Capture the cell that displays the provided text and extract its (X, Y) central coordinate. 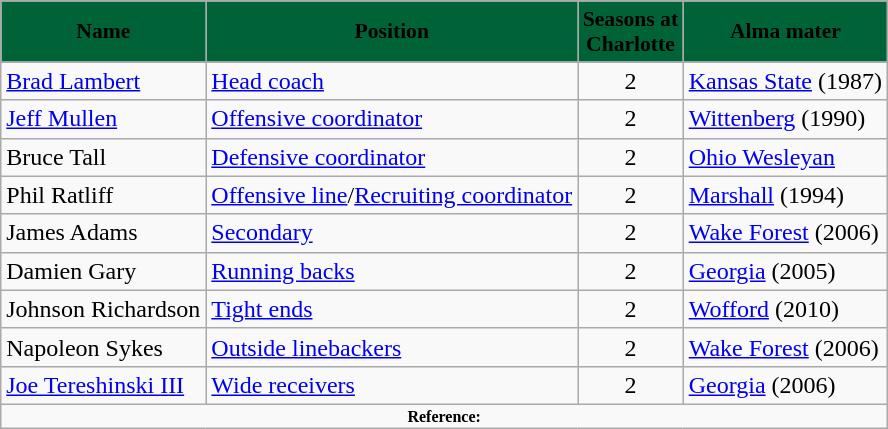
Damien Gary (104, 271)
Kansas State (1987) (785, 81)
Outside linebackers (392, 347)
Position (392, 32)
Ohio Wesleyan (785, 157)
Alma mater (785, 32)
Joe Tereshinski III (104, 385)
Johnson Richardson (104, 309)
Jeff Mullen (104, 119)
Phil Ratliff (104, 195)
James Adams (104, 233)
Napoleon Sykes (104, 347)
Name (104, 32)
Georgia (2005) (785, 271)
Tight ends (392, 309)
Wide receivers (392, 385)
Wofford (2010) (785, 309)
Running backs (392, 271)
Bruce Tall (104, 157)
Brad Lambert (104, 81)
Georgia (2006) (785, 385)
Seasons atCharlotte (630, 32)
Wittenberg (1990) (785, 119)
Head coach (392, 81)
Secondary (392, 233)
Reference: (444, 416)
Marshall (1994) (785, 195)
Offensive coordinator (392, 119)
Defensive coordinator (392, 157)
Offensive line/Recruiting coordinator (392, 195)
